Return the [x, y] coordinate for the center point of the cell that contains the specified text.  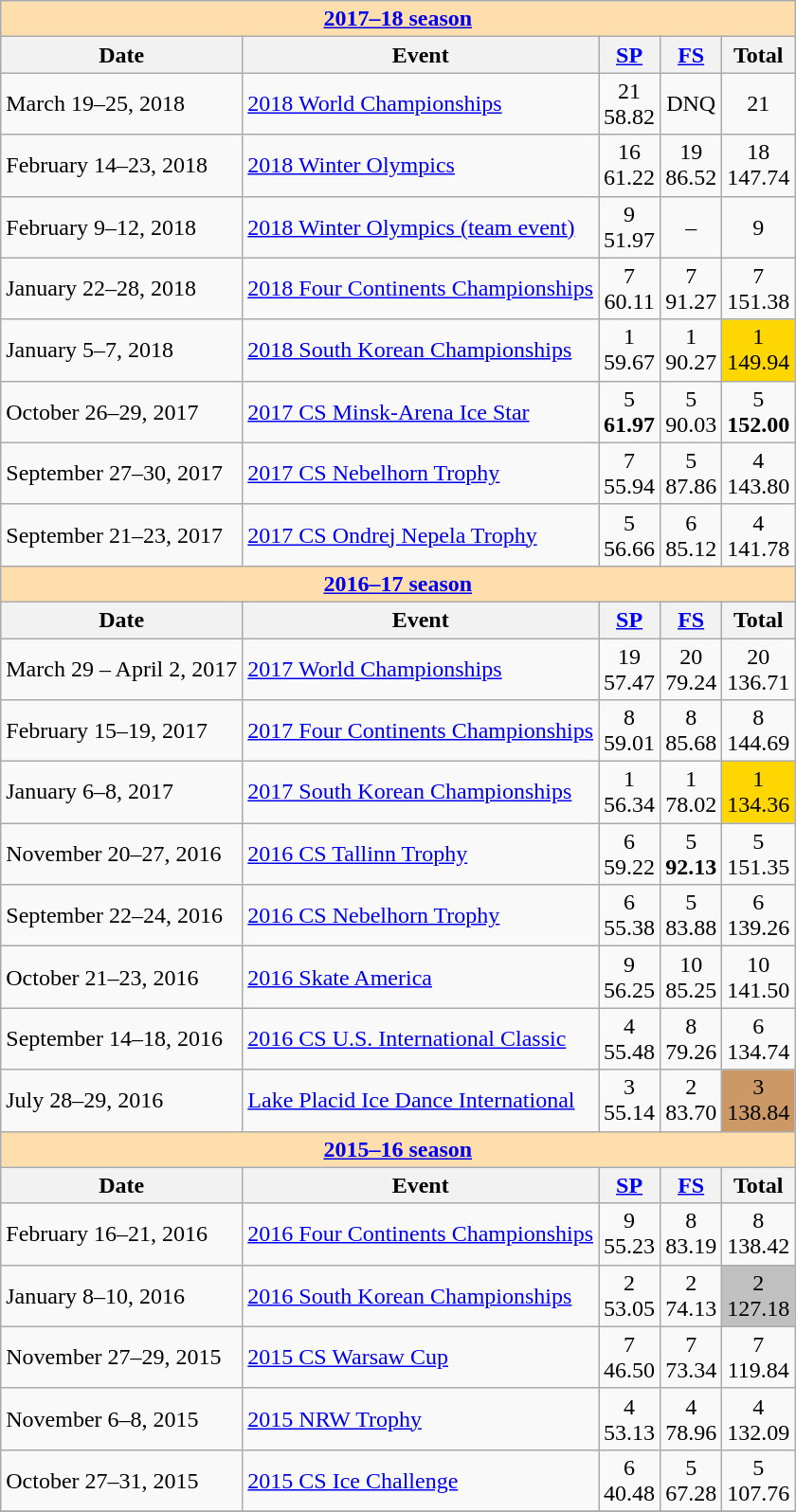
2016 Skate America [421, 978]
2017 CS Nebelhorn Trophy [421, 474]
September 14–18, 2016 [121, 1038]
Lake Placid Ice Dance International [421, 1101]
6 134.74 [758, 1038]
2018 Four Continents Championships [421, 288]
6 40.48 [629, 1480]
2016 CS Tallinn Trophy [421, 855]
October 27–31, 2015 [121, 1480]
November 27–29, 2015 [121, 1357]
5 56.66 [629, 534]
7 60.11 [629, 288]
6 85.12 [692, 534]
7 55.94 [629, 474]
2018 Winter Olympics [421, 165]
4 141.78 [758, 534]
October 26–29, 2017 [121, 411]
1 78.02 [692, 792]
21 58.82 [629, 104]
7 73.34 [692, 1357]
4 53.13 [629, 1419]
2 83.70 [692, 1101]
18 147.74 [758, 165]
20 79.24 [692, 669]
2016 CS Nebelhorn Trophy [421, 915]
4 78.96 [692, 1419]
September 27–30, 2017 [121, 474]
January 5–7, 2018 [121, 351]
2015 CS Warsaw Cup [421, 1357]
9 [758, 227]
21 [758, 104]
10 141.50 [758, 978]
January 8–10, 2016 [121, 1296]
5 67.28 [692, 1480]
February 16–21, 2016 [121, 1233]
2017 World Championships [421, 669]
9 55.23 [629, 1233]
November 6–8, 2015 [121, 1419]
2017 CS Ondrej Nepela Trophy [421, 534]
2017 CS Minsk-Arena Ice Star [421, 411]
3 138.84 [758, 1101]
10 85.25 [692, 978]
2016 South Korean Championships [421, 1296]
2 127.18 [758, 1296]
7 91.27 [692, 288]
1 90.27 [692, 351]
2018 World Championships [421, 104]
DNQ [692, 104]
9 51.97 [629, 227]
6 59.22 [629, 855]
8 138.42 [758, 1233]
8 85.68 [692, 731]
March 19–25, 2018 [121, 104]
5 87.86 [692, 474]
March 29 – April 2, 2017 [121, 669]
February 15–19, 2017 [121, 731]
2015 CS Ice Challenge [421, 1480]
2016 CS U.S. International Classic [421, 1038]
2018 South Korean Championships [421, 351]
2 74.13 [692, 1296]
February 9–12, 2018 [121, 227]
8 83.19 [692, 1233]
November 20–27, 2016 [121, 855]
5 61.97 [629, 411]
February 14–23, 2018 [121, 165]
– [692, 227]
5 107.76 [758, 1480]
January 22–28, 2018 [121, 288]
4 132.09 [758, 1419]
3 55.14 [629, 1101]
2017 Four Continents Championships [421, 731]
July 28–29, 2016 [121, 1101]
9 56.25 [629, 978]
8 144.69 [758, 731]
16 61.22 [629, 165]
5 83.88 [692, 915]
4 143.80 [758, 474]
2016–17 season [398, 584]
October 21–23, 2016 [121, 978]
2015–16 season [398, 1149]
7 151.38 [758, 288]
6 139.26 [758, 915]
September 21–23, 2017 [121, 534]
7 46.50 [629, 1357]
1 149.94 [758, 351]
4 55.48 [629, 1038]
5 151.35 [758, 855]
6 55.38 [629, 915]
January 6–8, 2017 [121, 792]
2015 NRW Trophy [421, 1419]
1 56.34 [629, 792]
8 59.01 [629, 731]
2017–18 season [398, 19]
September 22–24, 2016 [121, 915]
7 119.84 [758, 1357]
20 136.71 [758, 669]
19 57.47 [629, 669]
1 59.67 [629, 351]
1 134.36 [758, 792]
2016 Four Continents Championships [421, 1233]
8 79.26 [692, 1038]
2018 Winter Olympics (team event) [421, 227]
19 86.52 [692, 165]
5 90.03 [692, 411]
2017 South Korean Championships [421, 792]
2 53.05 [629, 1296]
5 152.00 [758, 411]
5 92.13 [692, 855]
